From the cell containing the given text, extract its center point as [x, y] coordinate. 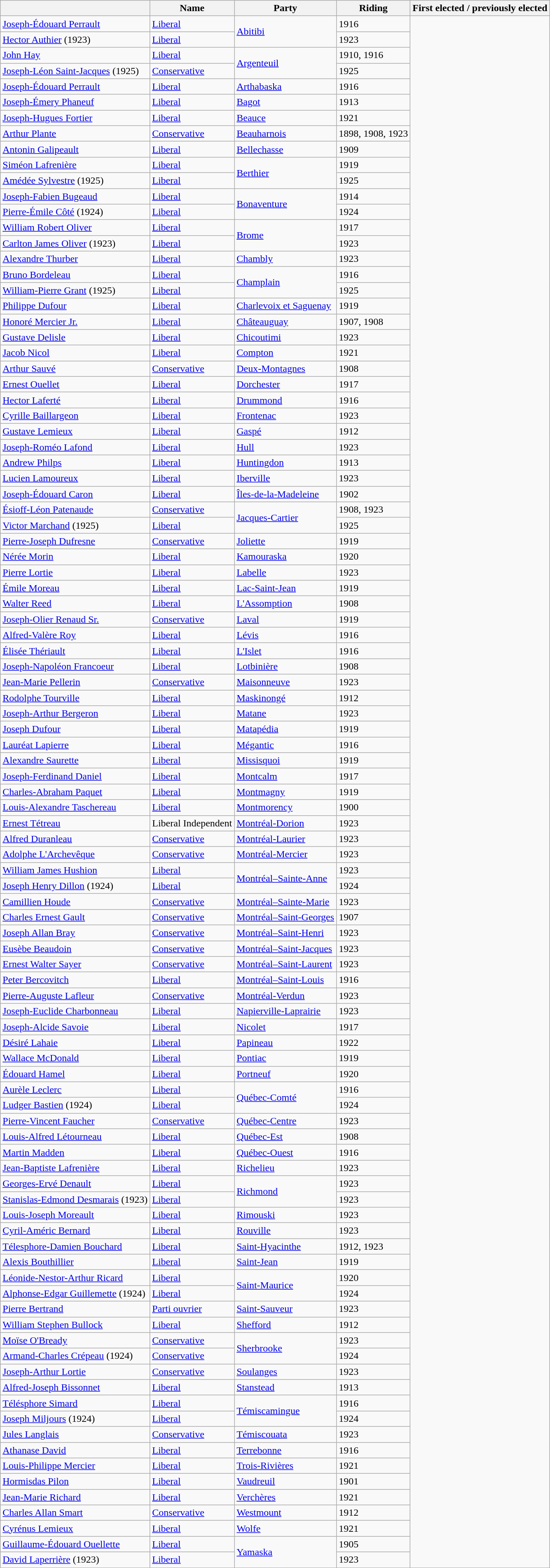
Georges-Ervé Denault [75, 1183]
Charles Ernest Gault [75, 917]
Alexandre Saurette [75, 761]
Hormisdas Pilon [75, 1482]
Joseph Allan Bray [75, 933]
Honoré Mercier Jr. [75, 322]
Deux-Montagnes [286, 369]
Laval [286, 619]
David Laperrière (1923) [75, 1560]
Témiscamingue [286, 1411]
Lucien Lamoureux [75, 478]
Hull [286, 447]
Stanstead [286, 1387]
Lotbinière [286, 666]
Maskinongé [286, 698]
Kamouraska [286, 557]
Cyrille Baillargeon [75, 415]
Montréal–Saint-Jacques [286, 948]
Ernest Ouellet [75, 384]
Rodolphe Tourville [75, 698]
Jean-Marie Richard [75, 1497]
Cyril-Améric Bernard [75, 1231]
Cyrénus Lemieux [75, 1528]
Bonaventure [286, 204]
Nicolet [286, 1027]
Beauce [286, 118]
Victor Marchand (1925) [75, 525]
Bruno Bordeleau [75, 275]
Abitibi [286, 32]
Hector Laferté [75, 400]
Lac-Saint-Jean [286, 588]
Aurèle Leclerc [75, 1090]
Eusèbe Beaudoin [75, 948]
Matane [286, 714]
1901 [373, 1482]
Rouville [286, 1231]
Camillien Houde [75, 901]
Joseph-Émery Phaneuf [75, 102]
Joseph-Roméo Lafond [75, 447]
Montréal-Mercier [286, 854]
First elected / previously elected [480, 8]
1898, 1908, 1923 [373, 133]
Îles-de-la-Madeleine [286, 494]
Pierre-Vincent Faucher [75, 1121]
Joseph-Édouard Caron [75, 494]
Labelle [286, 572]
Témiscouata [286, 1434]
Bagot [286, 102]
Verchères [286, 1497]
Louis-Philippe Mercier [75, 1466]
Gustave Lemieux [75, 431]
1900 [373, 807]
Montréal-Verdun [286, 996]
Richelieu [286, 1168]
Joseph-Fabien Bugeaud [75, 196]
Montréal-Dorion [286, 823]
Siméon Lafrenière [75, 165]
Drummond [286, 400]
Saint-Hyacinthe [286, 1246]
Martin Madden [75, 1152]
Arthur Sauvé [75, 369]
Montréal–Sainte-Anne [286, 878]
Lauréat Lapierre [75, 745]
Élisée Thériault [75, 651]
Joseph-Napoléon Francoeur [75, 666]
Québec-Centre [286, 1121]
Stanislas-Edmond Desmarais (1923) [75, 1199]
Wolfe [286, 1528]
Joseph-Olier Renaud Sr. [75, 619]
Richmond [286, 1191]
Riding [373, 8]
Frontenac [286, 415]
Joseph-Euclide Charbonneau [75, 1011]
Québec-Est [286, 1136]
Léonide-Nestor-Arthur Ricard [75, 1278]
Édouard Hamel [75, 1074]
Joseph Dufour [75, 729]
Armand-Charles Crépeau (1924) [75, 1356]
Joliette [286, 541]
Montréal–Saint-Georges [286, 917]
Montcalm [286, 776]
Dorchester [286, 384]
Name [192, 8]
Beauharnois [286, 133]
Alphonse-Edgar Guillemette (1924) [75, 1293]
Hector Authier (1923) [75, 40]
William James Hushion [75, 870]
Charles-Abraham Paquet [75, 792]
Bellechasse [286, 149]
Saint-Jean [286, 1262]
Montmagny [286, 792]
Chicoutimi [286, 337]
Yamaska [286, 1552]
Athanase David [75, 1450]
Portneuf [286, 1074]
Montréal–Saint-Henri [286, 933]
Pontiac [286, 1058]
Louis-Alfred Létourneau [75, 1136]
Alexandre Thurber [75, 259]
Louis-Alexandre Taschereau [75, 807]
Parti ouvrier [192, 1309]
Adolphe L'Archevêque [75, 854]
Pierre Lortie [75, 572]
1902 [373, 494]
Montréal–Saint-Louis [286, 980]
Terrebonne [286, 1450]
Émile Moreau [75, 588]
1912, 1923 [373, 1246]
1908, 1923 [373, 510]
Antonin Galipeault [75, 149]
Montréal–Saint-Laurent [286, 964]
Pierre-Auguste Lafleur [75, 996]
Louis-Joseph Moreault [75, 1215]
Québec-Comté [286, 1097]
Maisonneuve [286, 682]
Joseph-Léon Saint-Jacques (1925) [75, 71]
Trois-Rivières [286, 1466]
Jacob Nicol [75, 353]
Jacques-Cartier [286, 518]
Jean-Marie Pellerin [75, 682]
Pierre-Joseph Dufresne [75, 541]
Joseph-Alcide Savoie [75, 1027]
1909 [373, 149]
L'Assomption [286, 604]
Alfred-Joseph Bissonnet [75, 1387]
Napierville-Laprairie [286, 1011]
Alfred-Valère Roy [75, 635]
Joseph-Ferdinand Daniel [75, 776]
William-Pierre Grant (1925) [75, 290]
Télésphore Simard [75, 1403]
William Stephen Bullock [75, 1325]
Charlevoix et Saguenay [286, 306]
Joseph-Arthur Lortie [75, 1372]
Désiré Lahaie [75, 1043]
Mégantic [286, 745]
Carlton James Oliver (1923) [75, 243]
Nérée Morin [75, 557]
Iberville [286, 478]
Walter Reed [75, 604]
Missisquoi [286, 761]
Montmorency [286, 807]
Alexis Bouthillier [75, 1262]
Jean-Baptiste Lafrenière [75, 1168]
1907 [373, 917]
Alfred Duranleau [75, 839]
Compton [286, 353]
Châteauguay [286, 322]
1910, 1916 [373, 55]
Matapédia [286, 729]
Montréal–Sainte-Marie [286, 901]
Joseph-Hugues Fortier [75, 118]
Brome [286, 236]
Pierre Bertrand [75, 1309]
Vaudreuil [286, 1482]
Papineau [286, 1043]
Saint-Maurice [286, 1286]
Champlain [286, 282]
Rimouski [286, 1215]
Berthier [286, 173]
Arthabaska [286, 86]
Shefford [286, 1325]
Party [286, 8]
Ludger Bastien (1924) [75, 1105]
Huntingdon [286, 463]
Argenteuil [286, 63]
1905 [373, 1544]
Gaspé [286, 431]
Westmount [286, 1513]
Montréal-Laurier [286, 839]
Joseph-Arthur Bergeron [75, 714]
Liberal Independent [192, 823]
Chambly [286, 259]
Ernest Tétreau [75, 823]
Wallace McDonald [75, 1058]
Soulanges [286, 1372]
1922 [373, 1043]
Télesphore-Damien Bouchard [75, 1246]
Saint-Sauveur [286, 1309]
L'Islet [286, 651]
1907, 1908 [373, 322]
Andrew Philps [75, 463]
Jules Langlais [75, 1434]
Moïse O'Bready [75, 1340]
Québec-Ouest [286, 1152]
Ésioff-Léon Patenaude [75, 510]
Charles Allan Smart [75, 1513]
Peter Bercovitch [75, 980]
Guillaume-Édouard Ouellette [75, 1544]
Gustave Delisle [75, 337]
Ernest Walter Sayer [75, 964]
Joseph Henry Dillon (1924) [75, 886]
Philippe Dufour [75, 306]
Lévis [286, 635]
Pierre-Émile Côté (1924) [75, 212]
Arthur Plante [75, 133]
1914 [373, 196]
John Hay [75, 55]
William Robert Oliver [75, 228]
Sherbrooke [286, 1348]
Amédée Sylvestre (1925) [75, 180]
Joseph Miljours (1924) [75, 1419]
